Determine the [x, y] coordinate at the center of the cell enclosing the given text.  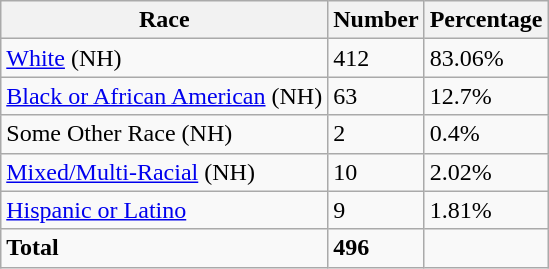
10 [376, 172]
Race [164, 20]
1.81% [486, 210]
Some Other Race (NH) [164, 134]
412 [376, 58]
Total [164, 248]
White (NH) [164, 58]
0.4% [486, 134]
Mixed/Multi-Racial (NH) [164, 172]
496 [376, 248]
Number [376, 20]
Hispanic or Latino [164, 210]
63 [376, 96]
Percentage [486, 20]
2 [376, 134]
9 [376, 210]
12.7% [486, 96]
83.06% [486, 58]
Black or African American (NH) [164, 96]
2.02% [486, 172]
